Capture the cell that displays the provided text and extract its (X, Y) central coordinate. 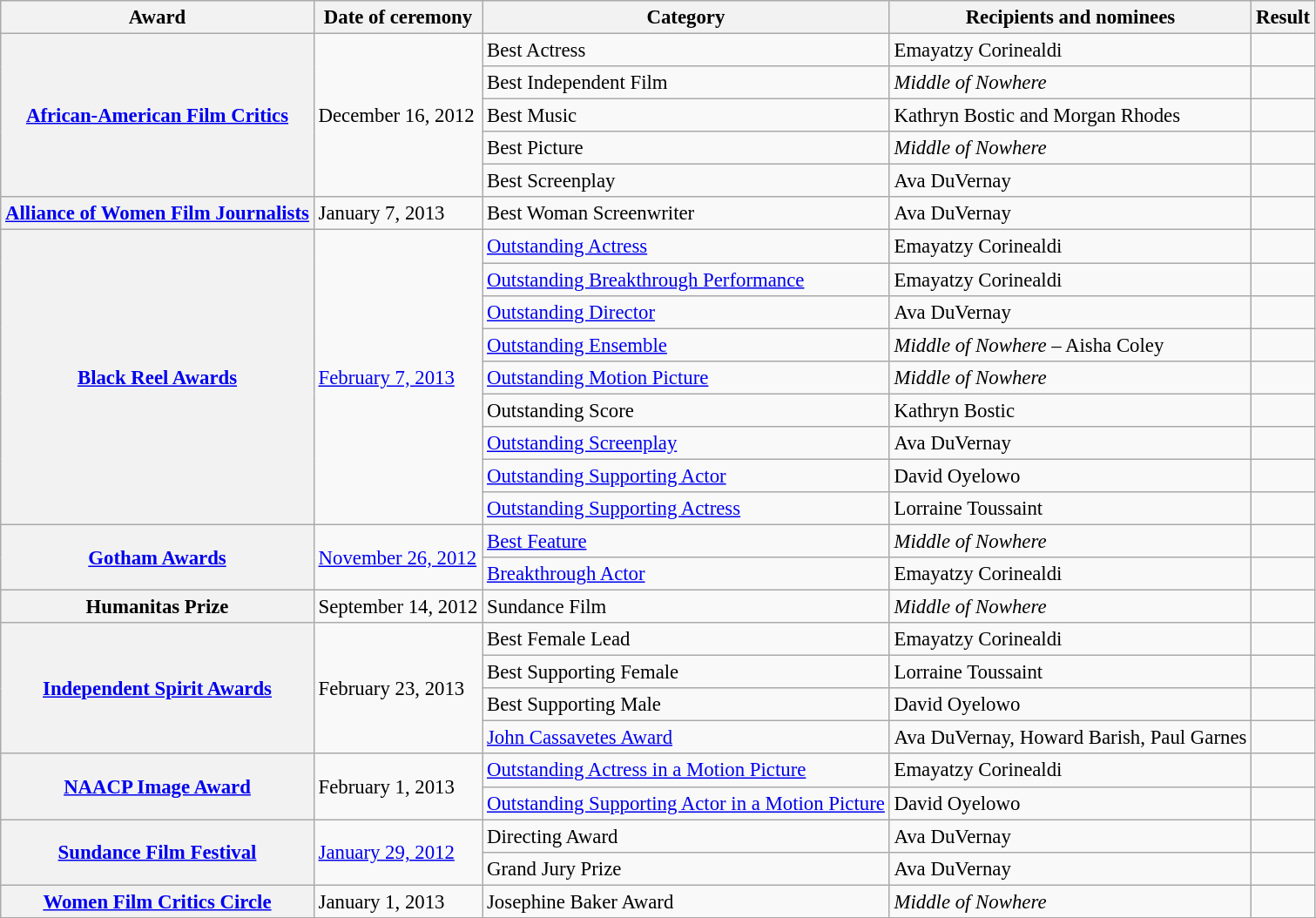
Breakthrough Actor (686, 574)
Best Music (686, 116)
Women Film Critics Circle (158, 901)
January 7, 2013 (397, 213)
Outstanding Score (686, 410)
Date of ceremony (397, 17)
African-American Film Critics (158, 116)
Best Picture (686, 148)
Outstanding Supporting Actress (686, 509)
December 16, 2012 (397, 116)
February 7, 2013 (397, 377)
Outstanding Actress (686, 246)
Best Feature (686, 541)
Sundance Film (686, 607)
Independent Spirit Awards (158, 688)
Category (686, 17)
NAACP Image Award (158, 787)
Ava DuVernay, Howard Barish, Paul Garnes (1070, 738)
Kathryn Bostic and Morgan Rhodes (1070, 116)
Outstanding Motion Picture (686, 377)
February 23, 2013 (397, 688)
Outstanding Actress in a Motion Picture (686, 771)
Best Supporting Female (686, 672)
Sundance Film Festival (158, 852)
Directing Award (686, 836)
Josephine Baker Award (686, 901)
Outstanding Supporting Actor (686, 476)
Best Woman Screenwriter (686, 213)
Alliance of Women Film Journalists (158, 213)
Grand Jury Prize (686, 868)
Result (1284, 17)
John Cassavetes Award (686, 738)
Best Screenplay (686, 181)
Outstanding Screenplay (686, 443)
September 14, 2012 (397, 607)
Kathryn Bostic (1070, 410)
Best Independent Film (686, 83)
February 1, 2013 (397, 787)
Outstanding Breakthrough Performance (686, 280)
Humanitas Prize (158, 607)
Outstanding Director (686, 312)
Outstanding Ensemble (686, 345)
November 26, 2012 (397, 557)
Best Female Lead (686, 639)
Recipients and nominees (1070, 17)
Middle of Nowhere – Aisha Coley (1070, 345)
Gotham Awards (158, 557)
Best Actress (686, 51)
Award (158, 17)
January 29, 2012 (397, 852)
Outstanding Supporting Actor in a Motion Picture (686, 803)
Black Reel Awards (158, 377)
Best Supporting Male (686, 705)
January 1, 2013 (397, 901)
